Capture the cell that displays the provided text and extract its (X, Y) central coordinate. 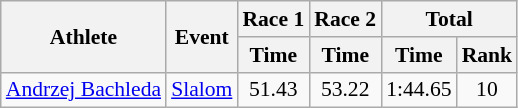
1:44.65 (418, 90)
Race 2 (345, 19)
Athlete (84, 36)
Andrzej Bachleda (84, 90)
Slalom (202, 90)
Event (202, 36)
Total (449, 19)
51.43 (273, 90)
Rank (488, 55)
10 (488, 90)
Race 1 (273, 19)
53.22 (345, 90)
